Locate the cell with the specified text and output its (X, Y) center coordinate. 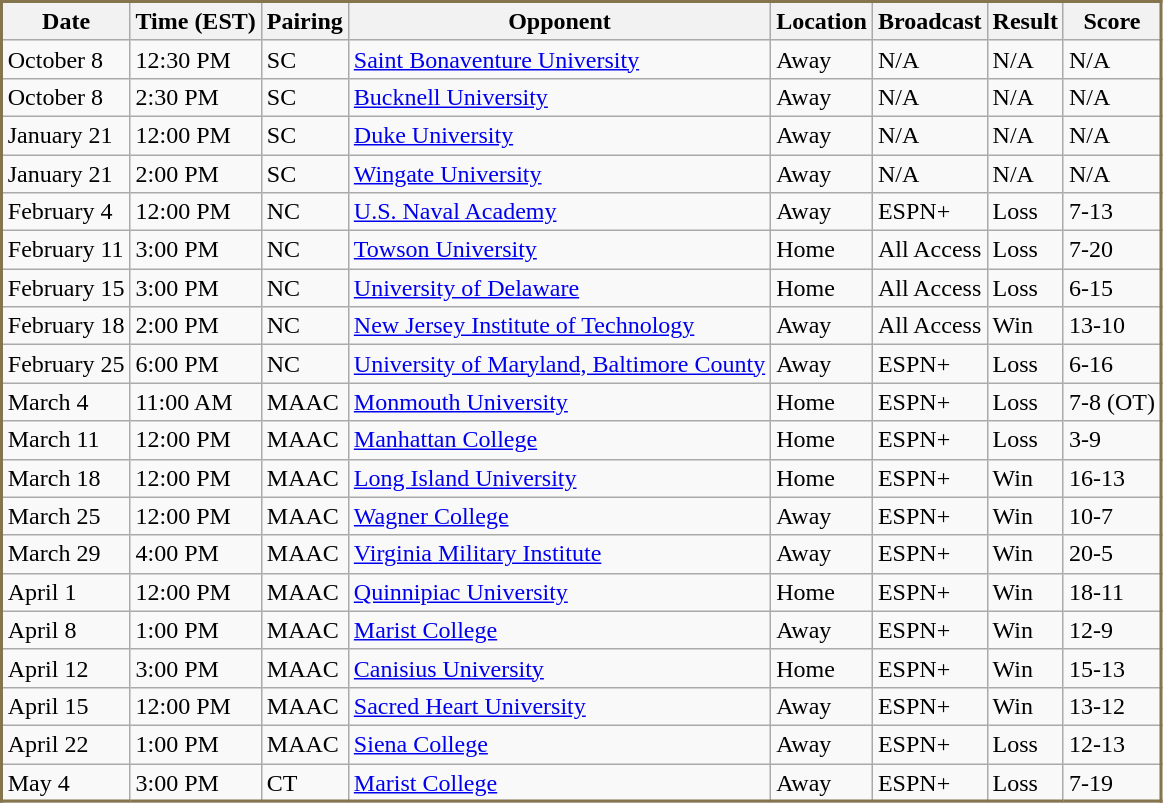
February 25 (66, 364)
April 22 (66, 744)
Monmouth University (559, 402)
Score (1112, 22)
May 4 (66, 783)
April 8 (66, 630)
12-9 (1112, 630)
February 4 (66, 212)
7-19 (1112, 783)
Saint Bonaventure University (559, 59)
Sacred Heart University (559, 706)
15-13 (1112, 668)
April 15 (66, 706)
March 29 (66, 554)
Virginia Military Institute (559, 554)
11:00 AM (196, 402)
March 18 (66, 478)
Manhattan College (559, 440)
20-5 (1112, 554)
13-10 (1112, 326)
Date (66, 22)
18-11 (1112, 592)
University of Maryland, Baltimore County (559, 364)
7-8 (OT) (1112, 402)
16-13 (1112, 478)
3-9 (1112, 440)
February 15 (66, 288)
Result (1025, 22)
12:30 PM (196, 59)
CT (304, 783)
Towson University (559, 250)
10-7 (1112, 516)
U.S. Naval Academy (559, 212)
Quinnipiac University (559, 592)
7-13 (1112, 212)
6-16 (1112, 364)
Time (EST) (196, 22)
6:00 PM (196, 364)
Siena College (559, 744)
7-20 (1112, 250)
April 12 (66, 668)
12-13 (1112, 744)
Broadcast (930, 22)
4:00 PM (196, 554)
March 4 (66, 402)
April 1 (66, 592)
Location (822, 22)
February 11 (66, 250)
Pairing (304, 22)
2:30 PM (196, 97)
Bucknell University (559, 97)
March 25 (66, 516)
Wagner College (559, 516)
Opponent (559, 22)
Wingate University (559, 173)
New Jersey Institute of Technology (559, 326)
March 11 (66, 440)
Canisius University (559, 668)
13-12 (1112, 706)
February 18 (66, 326)
University of Delaware (559, 288)
Long Island University (559, 478)
6-15 (1112, 288)
Duke University (559, 135)
